Determine the [X, Y] coordinate at the center of the cell enclosing the given text.  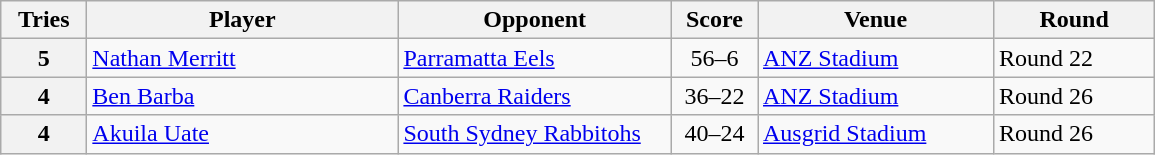
Ben Barba [242, 96]
Score [714, 20]
Parramatta Eels [535, 58]
56–6 [714, 58]
5 [44, 58]
Tries [44, 20]
Ausgrid Stadium [876, 134]
Nathan Merritt [242, 58]
40–24 [714, 134]
Round 22 [1074, 58]
Opponent [535, 20]
Canberra Raiders [535, 96]
Akuila Uate [242, 134]
Player [242, 20]
36–22 [714, 96]
South Sydney Rabbitohs [535, 134]
Round [1074, 20]
Venue [876, 20]
